Find where the given text appears and provide that cell's center as (X, Y) coordinate. 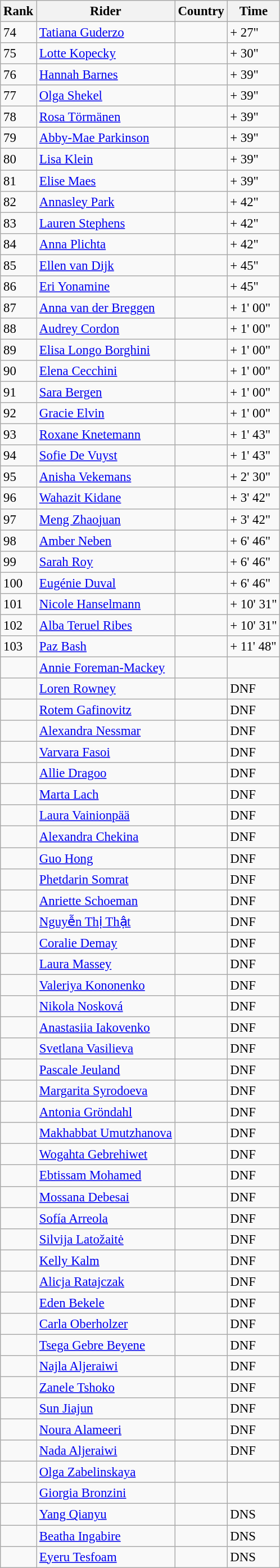
+ 2' 30" (254, 477)
Elena Cecchini (106, 371)
Nada Aljeraiwi (106, 1451)
Carla Oberholzer (106, 1324)
101 (19, 604)
88 (19, 329)
Antonia Gröndahl (106, 1112)
99 (19, 562)
84 (19, 244)
87 (19, 308)
91 (19, 393)
Margarita Syrodoeva (106, 1091)
Elise Maes (106, 181)
Pascale Jeuland (106, 1070)
Sarah Roy (106, 562)
Sun Jiajun (106, 1409)
93 (19, 435)
Phetdarin Somrat (106, 879)
Hannah Barnes (106, 75)
Giorgia Bronzini (106, 1493)
Alba Teruel Ribes (106, 625)
Anriette Schoeman (106, 901)
78 (19, 117)
79 (19, 138)
90 (19, 371)
100 (19, 583)
+ 11' 48" (254, 647)
Kelly Kalm (106, 1260)
Alicja Ratajczak (106, 1282)
Rider (106, 11)
Wogahta Gebrehiwet (106, 1155)
Laura Vainionpää (106, 816)
Lotte Kopecky (106, 54)
Amber Neben (106, 541)
Country (201, 11)
Annie Foreman-Mackey (106, 667)
Lisa Klein (106, 159)
Annasley Park (106, 202)
Valeriya Kononenko (106, 985)
92 (19, 413)
Loren Rowney (106, 689)
96 (19, 498)
97 (19, 519)
103 (19, 647)
Gracie Elvin (106, 413)
Paz Bash (106, 647)
Anna van der Breggen (106, 308)
Zanele Tshoko (106, 1388)
75 (19, 54)
Anisha Vekemans (106, 477)
Audrey Cordon (106, 329)
Makhabbat Umutzhanova (106, 1133)
Alexandra Nessmar (106, 731)
86 (19, 287)
Najla Aljeraiwi (106, 1366)
94 (19, 456)
Rosa Törmänen (106, 117)
Abby-Mae Parkinson (106, 138)
Silvija Latožaitė (106, 1239)
Beatha Ingabire (106, 1536)
Sofie De Vuyst (106, 456)
Meng Zhaojuan (106, 519)
Yang Qianyu (106, 1514)
Anastasiia Iakovenko (106, 1027)
Laura Massey (106, 964)
85 (19, 265)
Nguyễn Thị Thật (106, 921)
Lauren Stephens (106, 223)
Ebtissam Mohamed (106, 1176)
Olga Shekel (106, 96)
Sofía Arreola (106, 1218)
Guo Hong (106, 858)
95 (19, 477)
Tsega Gebre Beyene (106, 1345)
74 (19, 33)
Mossana Debesai (106, 1197)
Marta Lach (106, 795)
Allie Dragoo (106, 773)
Coralie Demay (106, 943)
Ellen van Dijk (106, 265)
Nikola Nosková (106, 1006)
81 (19, 181)
Tatiana Guderzo (106, 33)
80 (19, 159)
Anna Plichta (106, 244)
82 (19, 202)
Varvara Fasoi (106, 752)
+ 27" (254, 33)
Elisa Longo Borghini (106, 350)
Time (254, 11)
Nicole Hanselmann (106, 604)
83 (19, 223)
89 (19, 350)
Noura Alameeri (106, 1430)
+ 30" (254, 54)
Svetlana Vasilieva (106, 1049)
77 (19, 96)
102 (19, 625)
Eugénie Duval (106, 583)
Alexandra Chekina (106, 837)
98 (19, 541)
Rank (19, 11)
Eri Yonamine (106, 287)
Eyeru Tesfoam (106, 1557)
Olga Zabelinskaya (106, 1472)
Sara Bergen (106, 393)
Wahazit Kidane (106, 498)
76 (19, 75)
Eden Bekele (106, 1303)
Roxane Knetemann (106, 435)
Rotem Gafinovitz (106, 710)
